Return [X, Y] of the center of cell containing provided text 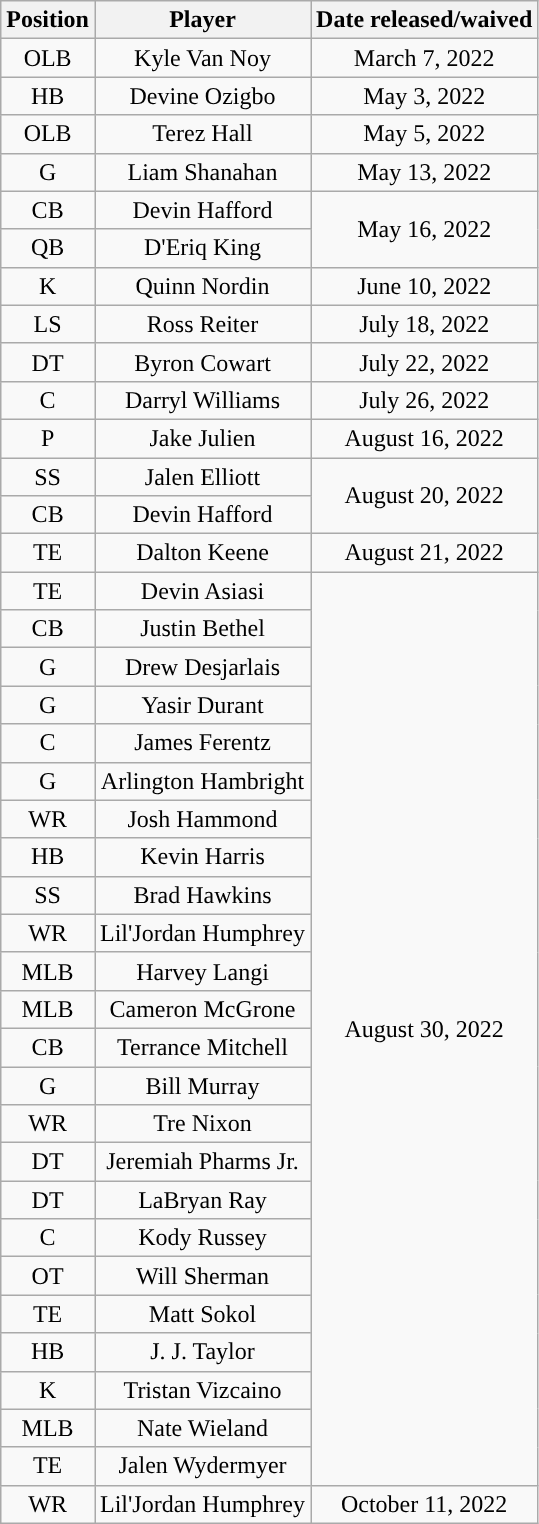
July 22, 2022 [424, 362]
Liam Shanahan [202, 172]
August 21, 2022 [424, 553]
August 20, 2022 [424, 496]
Ross Reiter [202, 324]
Darryl Williams [202, 400]
Devine Ozigbo [202, 96]
May 16, 2022 [424, 229]
October 11, 2022 [424, 1504]
July 18, 2022 [424, 324]
Kevin Harris [202, 857]
March 7, 2022 [424, 58]
J. J. Taylor [202, 1352]
P [48, 438]
Jake Julien [202, 438]
Jeremiah Pharms Jr. [202, 1162]
May 3, 2022 [424, 96]
LaBryan Ray [202, 1200]
Will Sherman [202, 1276]
Tre Nixon [202, 1124]
OT [48, 1276]
Tristan Vizcaino [202, 1390]
Jalen Elliott [202, 477]
Brad Hawkins [202, 895]
Kyle Van Noy [202, 58]
Dalton Keene [202, 553]
Bill Murray [202, 1085]
May 13, 2022 [424, 172]
May 5, 2022 [424, 134]
QB [48, 248]
Arlington Hambright [202, 781]
Terrance Mitchell [202, 1047]
Jalen Wydermyer [202, 1466]
Drew Desjarlais [202, 667]
August 16, 2022 [424, 438]
Kody Russey [202, 1238]
D'Eriq King [202, 248]
Terez Hall [202, 134]
Devin Asiasi [202, 591]
Quinn Nordin [202, 286]
June 10, 2022 [424, 286]
Nate Wieland [202, 1428]
Matt Sokol [202, 1314]
Date released/waived [424, 20]
August 30, 2022 [424, 1029]
Yasir Durant [202, 705]
Harvey Langi [202, 971]
Justin Bethel [202, 629]
Cameron McGrone [202, 1009]
Byron Cowart [202, 362]
LS [48, 324]
James Ferentz [202, 743]
Josh Hammond [202, 819]
July 26, 2022 [424, 400]
Player [202, 20]
Position [48, 20]
